Find where the given text appears and provide that cell's center as (X, Y) coordinate. 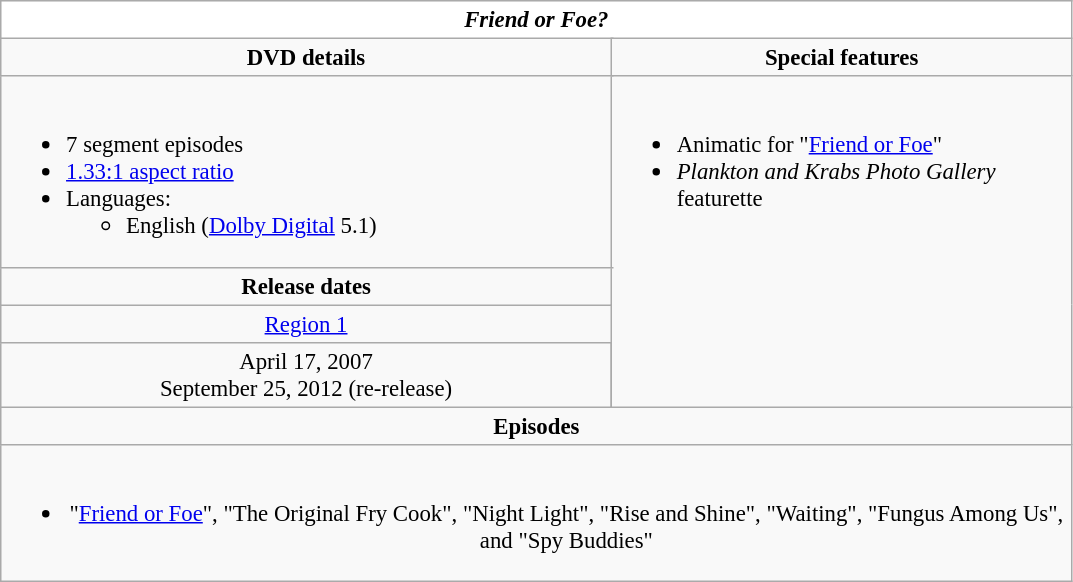
Episodes (536, 426)
April 17, 2007September 25, 2012 (re-release) (306, 374)
"Friend or Foe", "The Original Fry Cook", "Night Light", "Rise and Shine", "Waiting", "Fungus Among Us", and "Spy Buddies" (536, 514)
Special features (842, 58)
Release dates (306, 286)
Friend or Foe? (536, 20)
DVD details (306, 58)
Animatic for "Friend or Foe"Plankton and Krabs Photo Gallery featurette (842, 242)
7 segment episodes1.33:1 aspect ratioLanguages:English (Dolby Digital 5.1) (306, 172)
Region 1 (306, 324)
